Provide the [x, y] coordinate of the cell's center where the given text is located.  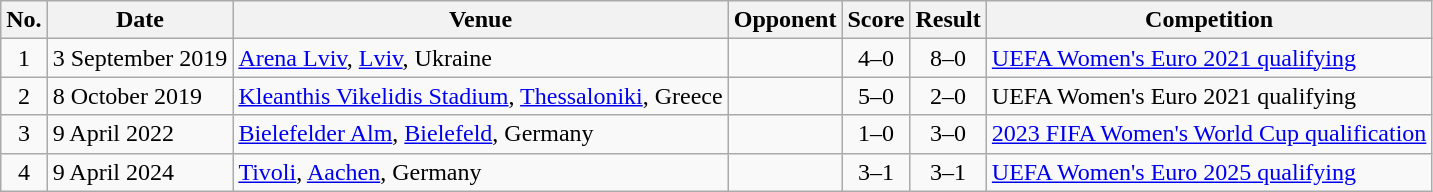
2023 FIFA Women's World Cup qualification [1209, 134]
9 April 2022 [140, 134]
2–0 [948, 96]
Result [948, 20]
Kleanthis Vikelidis Stadium, Thessaloniki, Greece [480, 96]
1 [24, 58]
2 [24, 96]
Tivoli, Aachen, Germany [480, 172]
No. [24, 20]
Arena Lviv, Lviv, Ukraine [480, 58]
4 [24, 172]
Score [876, 20]
Venue [480, 20]
3 [24, 134]
UEFA Women's Euro 2025 qualifying [1209, 172]
Bielefelder Alm, Bielefeld, Germany [480, 134]
9 April 2024 [140, 172]
4–0 [876, 58]
Opponent [785, 20]
3–0 [948, 134]
8 October 2019 [140, 96]
1–0 [876, 134]
5–0 [876, 96]
3 September 2019 [140, 58]
Competition [1209, 20]
Date [140, 20]
8–0 [948, 58]
